Detect which cell encompasses the target text, then output its (x, y) center coordinate. 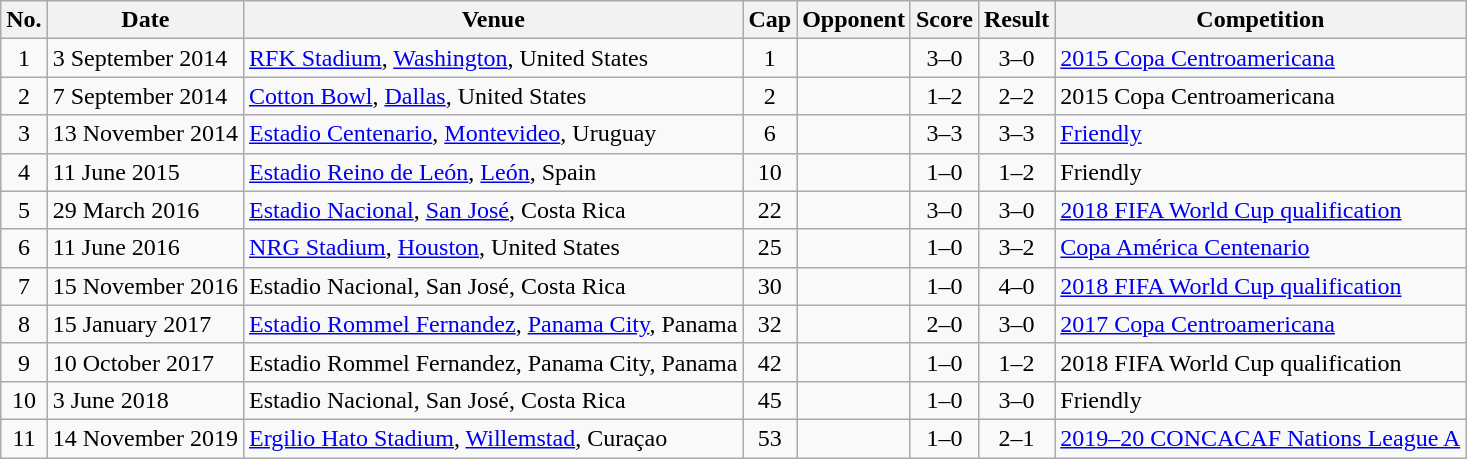
3 (24, 134)
14 November 2019 (145, 438)
7 September 2014 (145, 96)
Cotton Bowl, Dallas, United States (494, 96)
9 (24, 362)
2–2 (1016, 96)
Estadio Centenario, Montevideo, Uruguay (494, 134)
4–0 (1016, 286)
Score (944, 20)
RFK Stadium, Washington, United States (494, 58)
Opponent (854, 20)
11 June 2015 (145, 172)
Copa América Centenario (1260, 248)
45 (770, 400)
Ergilio Hato Stadium, Willemstad, Curaçao (494, 438)
8 (24, 324)
2–0 (944, 324)
Estadio Reino de León, León, Spain (494, 172)
22 (770, 210)
7 (24, 286)
32 (770, 324)
3 September 2014 (145, 58)
2–1 (1016, 438)
11 (24, 438)
3–2 (1016, 248)
Date (145, 20)
Cap (770, 20)
11 June 2016 (145, 248)
2017 Copa Centroamericana (1260, 324)
53 (770, 438)
3 June 2018 (145, 400)
13 November 2014 (145, 134)
4 (24, 172)
2019–20 CONCACAF Nations League A (1260, 438)
15 November 2016 (145, 286)
10 October 2017 (145, 362)
29 March 2016 (145, 210)
42 (770, 362)
Competition (1260, 20)
15 January 2017 (145, 324)
30 (770, 286)
NRG Stadium, Houston, United States (494, 248)
Result (1016, 20)
Venue (494, 20)
5 (24, 210)
No. (24, 20)
25 (770, 248)
